Determine the (x, y) coordinate at the center of the cell enclosing the given text.  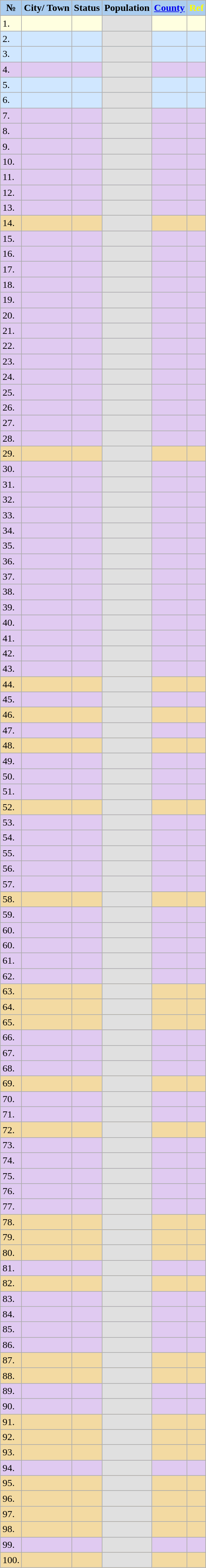
16. (11, 254)
Ref (196, 8)
Status (87, 8)
37. (11, 576)
38. (11, 592)
36. (11, 561)
9. (11, 146)
55. (11, 853)
41. (11, 638)
72. (11, 1130)
39. (11, 607)
83. (11, 1299)
Population (127, 8)
81. (11, 1268)
63. (11, 992)
71. (11, 1114)
40. (11, 623)
69. (11, 1084)
City/ Town (47, 8)
54. (11, 838)
6. (11, 100)
94. (11, 1468)
26. (11, 407)
79. (11, 1237)
13. (11, 208)
88. (11, 1375)
44. (11, 684)
91. (11, 1421)
№ (11, 8)
59. (11, 914)
87. (11, 1360)
80. (11, 1253)
64. (11, 1007)
23. (11, 361)
12. (11, 193)
35. (11, 546)
18. (11, 285)
57. (11, 884)
29. (11, 454)
46. (11, 715)
24. (11, 377)
92. (11, 1437)
28. (11, 438)
89. (11, 1391)
4. (11, 69)
100. (11, 1560)
86. (11, 1345)
51. (11, 792)
90. (11, 1406)
17. (11, 269)
68. (11, 1068)
84. (11, 1314)
19. (11, 300)
99. (11, 1545)
8. (11, 131)
30. (11, 469)
65. (11, 1022)
76. (11, 1191)
42. (11, 653)
52. (11, 807)
82. (11, 1283)
93. (11, 1453)
48. (11, 746)
49. (11, 761)
98. (11, 1529)
3. (11, 54)
96. (11, 1499)
22. (11, 346)
21. (11, 331)
7. (11, 115)
2. (11, 39)
47. (11, 730)
53. (11, 822)
33. (11, 515)
45. (11, 700)
34. (11, 530)
32. (11, 500)
75. (11, 1176)
67. (11, 1053)
50. (11, 776)
95. (11, 1483)
14. (11, 223)
97. (11, 1514)
66. (11, 1038)
70. (11, 1099)
62. (11, 976)
County (170, 8)
11. (11, 177)
31. (11, 484)
5. (11, 85)
20. (11, 315)
78. (11, 1222)
10. (11, 161)
43. (11, 669)
73. (11, 1145)
25. (11, 392)
77. (11, 1207)
1. (11, 23)
85. (11, 1329)
27. (11, 423)
15. (11, 239)
74. (11, 1160)
56. (11, 868)
58. (11, 899)
61. (11, 961)
